Find where the given text appears and provide that cell's center as (x, y) coordinate. 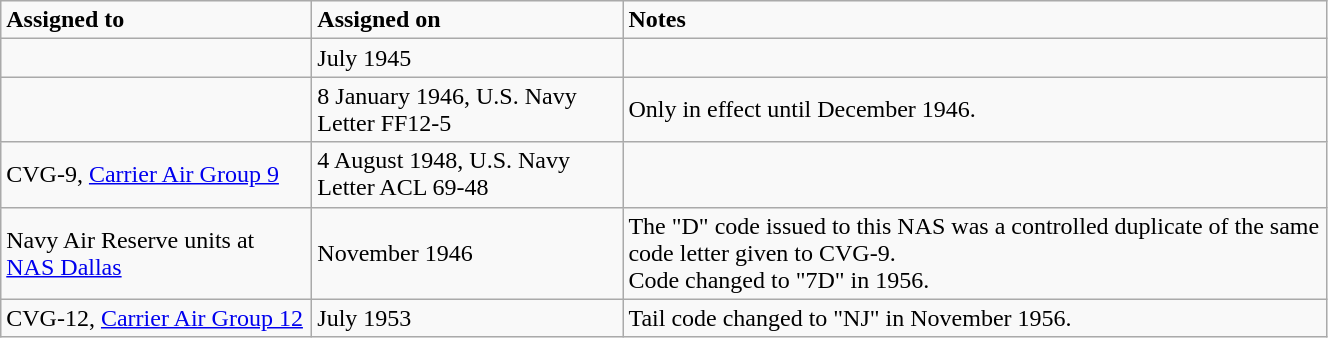
Assigned to (156, 20)
Only in effect until December 1946. (975, 110)
4 August 1948, U.S. Navy Letter ACL 69-48 (468, 174)
CVG-12, Carrier Air Group 12 (156, 318)
November 1946 (468, 253)
July 1953 (468, 318)
Assigned on (468, 20)
8 January 1946, U.S. Navy Letter FF12-5 (468, 110)
Navy Air Reserve units at NAS Dallas (156, 253)
July 1945 (468, 58)
The "D" code issued to this NAS was a controlled duplicate of the same code letter given to CVG-9.Code changed to "7D" in 1956. (975, 253)
Tail code changed to "NJ" in November 1956. (975, 318)
Notes (975, 20)
CVG-9, Carrier Air Group 9 (156, 174)
